Capture the cell that displays the provided text and extract its [X, Y] central coordinate. 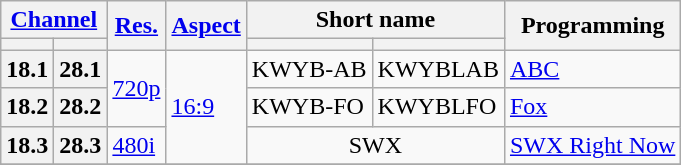
28.3 [80, 145]
Channel [54, 20]
Short name [375, 20]
18.3 [28, 145]
KWYB-FO [309, 107]
SWX Right Now [592, 145]
SWX [375, 145]
ABC [592, 69]
480i [136, 145]
16:9 [206, 107]
720p [136, 88]
Fox [592, 107]
KWYBLFO [438, 107]
28.1 [80, 69]
KWYBLAB [438, 69]
KWYB-AB [309, 69]
Aspect [206, 26]
Programming [592, 26]
18.2 [28, 107]
Res. [136, 26]
28.2 [80, 107]
18.1 [28, 69]
